Detect which cell encompasses the target text, then output its [x, y] center coordinate. 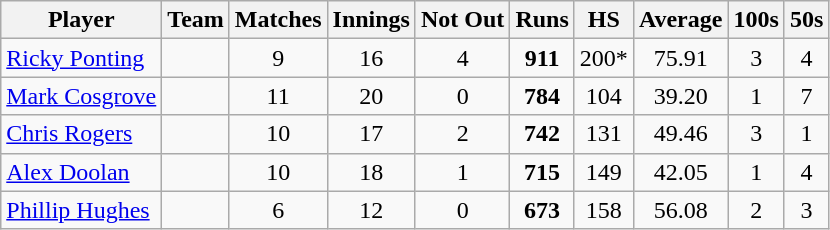
11 [278, 96]
Team [196, 20]
18 [371, 172]
715 [542, 172]
Not Out [462, 20]
742 [542, 134]
200* [604, 58]
75.91 [680, 58]
42.05 [680, 172]
Ricky Ponting [82, 58]
16 [371, 58]
7 [806, 96]
Average [680, 20]
50s [806, 20]
911 [542, 58]
Runs [542, 20]
49.46 [680, 134]
20 [371, 96]
Innings [371, 20]
12 [371, 210]
784 [542, 96]
149 [604, 172]
6 [278, 210]
HS [604, 20]
158 [604, 210]
Chris Rogers [82, 134]
56.08 [680, 210]
9 [278, 58]
104 [604, 96]
673 [542, 210]
131 [604, 134]
Alex Doolan [82, 172]
39.20 [680, 96]
Phillip Hughes [82, 210]
Matches [278, 20]
100s [756, 20]
Player [82, 20]
Mark Cosgrove [82, 96]
17 [371, 134]
